Return the (x, y) coordinate for the center point of the cell that contains the specified text.  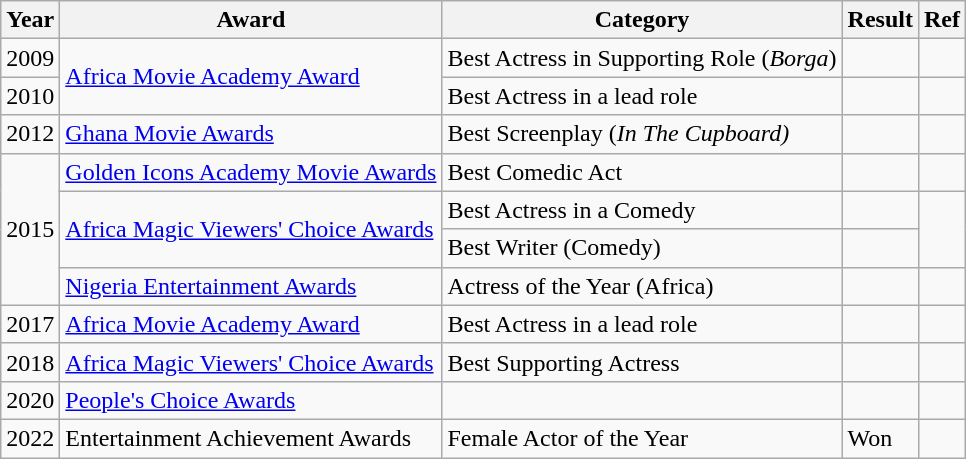
Ref (942, 20)
Category (642, 20)
2015 (30, 229)
2012 (30, 134)
Best Writer (Comedy) (642, 248)
Best Supporting Actress (642, 362)
2022 (30, 438)
Female Actor of the Year (642, 438)
Result (880, 20)
Actress of the Year (Africa) (642, 286)
Best Comedic Act (642, 172)
Nigeria Entertainment Awards (251, 286)
Year (30, 20)
Golden Icons Academy Movie Awards (251, 172)
2009 (30, 58)
Best Actress in Supporting Role (Borga) (642, 58)
2017 (30, 324)
2018 (30, 362)
Best Screenplay (In The Cupboard) (642, 134)
Entertainment Achievement Awards (251, 438)
Best Actress in a Comedy (642, 210)
Ghana Movie Awards (251, 134)
2010 (30, 96)
People's Choice Awards (251, 400)
2020 (30, 400)
Won (880, 438)
Award (251, 20)
